Provide the (X, Y) coordinate of the cell's center where the given text is located.  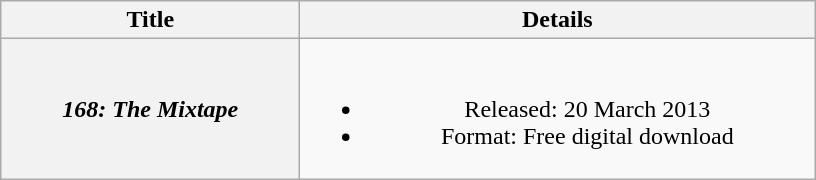
Title (150, 20)
168: The Mixtape (150, 109)
Released: 20 March 2013Format: Free digital download (558, 109)
Details (558, 20)
